For the text-containing cell, return its midpoint in (X, Y) coordinate format. 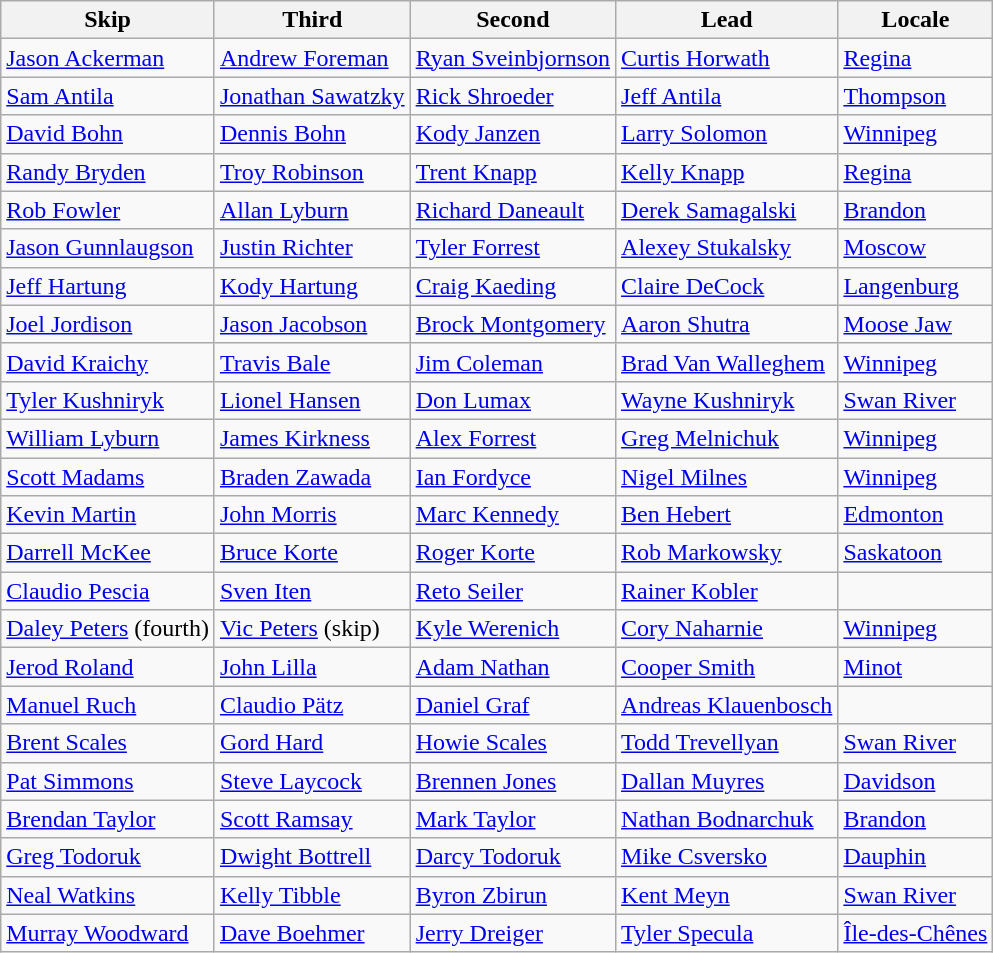
Claudio Pescia (108, 591)
Jerod Roland (108, 667)
Brad Van Walleghem (727, 362)
Kody Janzen (512, 134)
Todd Trevellyan (727, 743)
Dennis Bohn (312, 134)
Third (312, 20)
Jonathan Sawatzky (312, 96)
Vic Peters (skip) (312, 629)
Mark Taylor (512, 819)
Kevin Martin (108, 515)
Wayne Kushniryk (727, 400)
Langenburg (916, 286)
Byron Zbirun (512, 895)
Lionel Hansen (312, 400)
Saskatoon (916, 553)
Dauphin (916, 857)
Daley Peters (fourth) (108, 629)
Scott Ramsay (312, 819)
Sven Iten (312, 591)
Ryan Sveinbjornson (512, 58)
Dave Boehmer (312, 933)
Adam Nathan (512, 667)
Darcy Todoruk (512, 857)
Cory Naharnie (727, 629)
Locale (916, 20)
Greg Melnichuk (727, 438)
Cooper Smith (727, 667)
Kelly Knapp (727, 172)
Steve Laycock (312, 781)
Allan Lyburn (312, 210)
Kent Meyn (727, 895)
Île-des-Chênes (916, 933)
Andrew Foreman (312, 58)
Claire DeCock (727, 286)
Roger Korte (512, 553)
John Morris (312, 515)
Moose Jaw (916, 324)
Jeff Hartung (108, 286)
Randy Bryden (108, 172)
Nigel Milnes (727, 477)
Andreas Klauenbosch (727, 705)
Greg Todoruk (108, 857)
William Lyburn (108, 438)
Aaron Shutra (727, 324)
Troy Robinson (312, 172)
Justin Richter (312, 248)
Jerry Dreiger (512, 933)
Kyle Werenich (512, 629)
David Kraichy (108, 362)
Davidson (916, 781)
John Lilla (312, 667)
Brock Montgomery (512, 324)
Trent Knapp (512, 172)
Neal Watkins (108, 895)
Sam Antila (108, 96)
Kelly Tibble (312, 895)
Nathan Bodnarchuk (727, 819)
Ben Hebert (727, 515)
Brendan Taylor (108, 819)
Tyler Forrest (512, 248)
Richard Daneault (512, 210)
Tyler Kushniryk (108, 400)
Marc Kennedy (512, 515)
Don Lumax (512, 400)
Pat Simmons (108, 781)
Mike Csversko (727, 857)
Bruce Korte (312, 553)
Kody Hartung (312, 286)
Scott Madams (108, 477)
Jason Jacobson (312, 324)
Howie Scales (512, 743)
Larry Solomon (727, 134)
Jason Ackerman (108, 58)
Alex Forrest (512, 438)
Dwight Bottrell (312, 857)
Moscow (916, 248)
Rob Markowsky (727, 553)
Rainer Kobler (727, 591)
Manuel Ruch (108, 705)
Ian Fordyce (512, 477)
Reto Seiler (512, 591)
Jason Gunnlaugson (108, 248)
Darrell McKee (108, 553)
Joel Jordison (108, 324)
Braden Zawada (312, 477)
Jim Coleman (512, 362)
Tyler Specula (727, 933)
Second (512, 20)
Travis Bale (312, 362)
Craig Kaeding (512, 286)
James Kirkness (312, 438)
Derek Samagalski (727, 210)
Gord Hard (312, 743)
Curtis Horwath (727, 58)
Minot (916, 667)
Rob Fowler (108, 210)
Brennen Jones (512, 781)
Lead (727, 20)
Edmonton (916, 515)
Skip (108, 20)
Thompson (916, 96)
Jeff Antila (727, 96)
Murray Woodward (108, 933)
Dallan Muyres (727, 781)
David Bohn (108, 134)
Rick Shroeder (512, 96)
Claudio Pätz (312, 705)
Daniel Graf (512, 705)
Brent Scales (108, 743)
Alexey Stukalsky (727, 248)
